Scan for the cell matching the given text and deliver its [X, Y] coordinate at center. 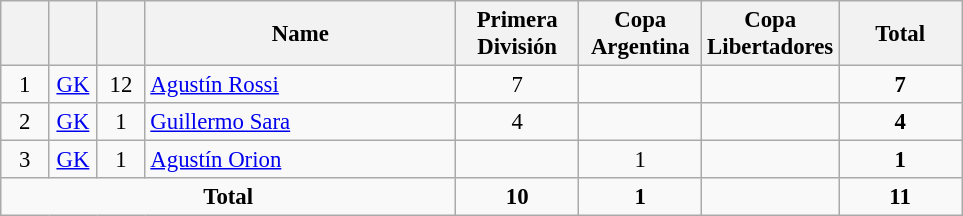
10 [518, 197]
Agustín Orion [300, 160]
Copa Argentina [640, 34]
11 [900, 197]
2 [25, 122]
3 [25, 160]
Primera División [518, 34]
Copa Libertadores [770, 34]
Guillermo Sara [300, 122]
Agustín Rossi [300, 85]
12 [121, 85]
Name [300, 34]
